Return (X, Y) of the center of cell containing provided text 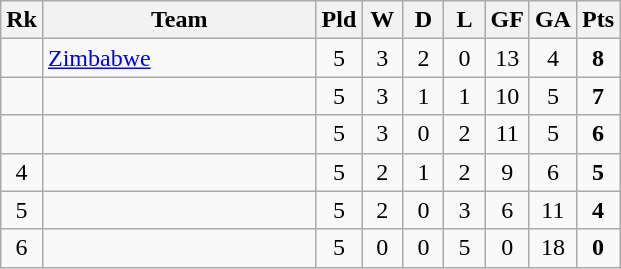
Zimbabwe (179, 58)
10 (507, 96)
9 (507, 172)
D (424, 20)
GF (507, 20)
GA (552, 20)
13 (507, 58)
Team (179, 20)
Rk (22, 20)
L (464, 20)
7 (598, 96)
Pts (598, 20)
18 (552, 248)
W (382, 20)
Pld (339, 20)
8 (598, 58)
